Return (x, y) of the center of cell containing provided text 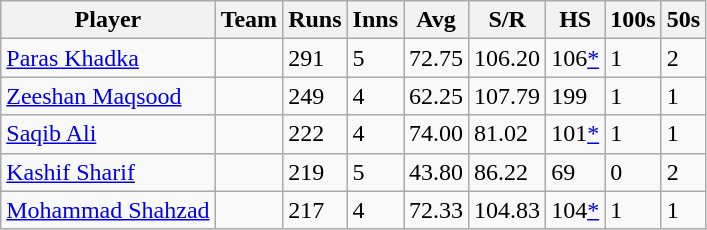
217 (315, 210)
106.20 (508, 58)
81.02 (508, 134)
Team (249, 20)
104* (576, 210)
Avg (436, 20)
101* (576, 134)
Saqib Ali (108, 134)
50s (683, 20)
S/R (508, 20)
291 (315, 58)
219 (315, 172)
100s (633, 20)
43.80 (436, 172)
Mohammad Shahzad (108, 210)
72.75 (436, 58)
Inns (375, 20)
Runs (315, 20)
107.79 (508, 96)
249 (315, 96)
HS (576, 20)
222 (315, 134)
69 (576, 172)
106* (576, 58)
0 (633, 172)
Kashif Sharif (108, 172)
199 (576, 96)
74.00 (436, 134)
62.25 (436, 96)
Zeeshan Maqsood (108, 96)
104.83 (508, 210)
Player (108, 20)
72.33 (436, 210)
Paras Khadka (108, 58)
86.22 (508, 172)
